Identify which cell holds the provided text, then report its [X, Y] central coordinate. 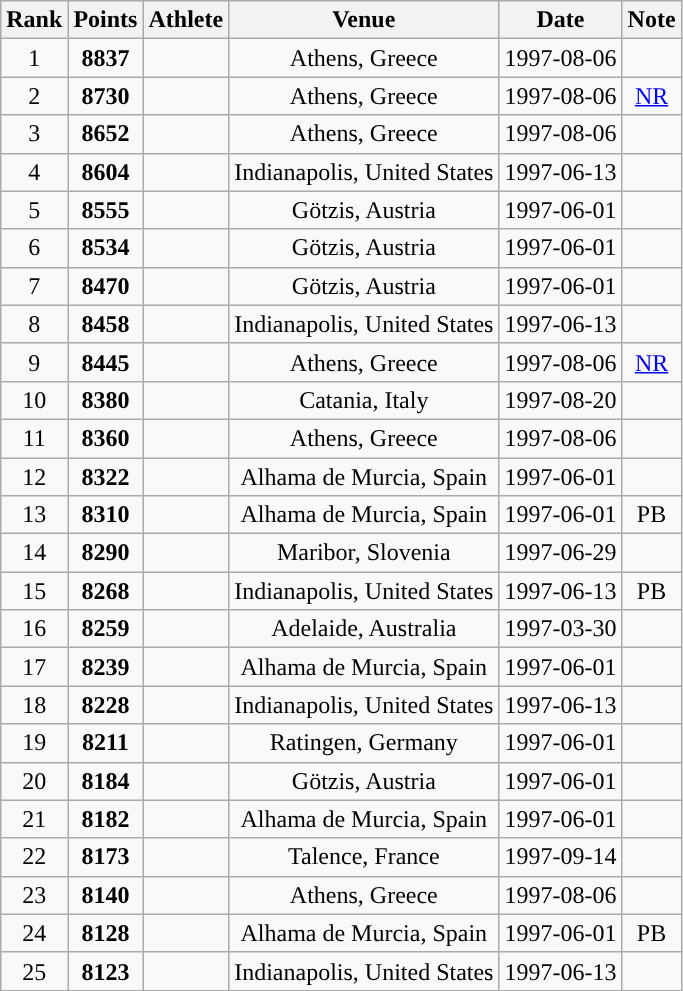
22 [34, 857]
8380 [106, 400]
9 [34, 362]
8 [34, 324]
10 [34, 400]
8123 [106, 971]
1 [34, 58]
Date [560, 20]
8310 [106, 515]
24 [34, 933]
8730 [106, 96]
8140 [106, 895]
Maribor, Slovenia [364, 553]
25 [34, 971]
8173 [106, 857]
Adelaide, Australia [364, 629]
Venue [364, 20]
8182 [106, 819]
8268 [106, 591]
1997-03-30 [560, 629]
20 [34, 781]
8458 [106, 324]
8445 [106, 362]
8534 [106, 248]
Points [106, 20]
21 [34, 819]
8604 [106, 172]
8322 [106, 477]
1997-09-14 [560, 857]
1997-06-29 [560, 553]
Ratingen, Germany [364, 743]
19 [34, 743]
8184 [106, 781]
8652 [106, 134]
1997-08-20 [560, 400]
8259 [106, 629]
6 [34, 248]
18 [34, 705]
11 [34, 438]
3 [34, 134]
Rank [34, 20]
16 [34, 629]
13 [34, 515]
23 [34, 895]
8555 [106, 210]
8239 [106, 667]
Note [652, 20]
8211 [106, 743]
8837 [106, 58]
15 [34, 591]
Talence, France [364, 857]
7 [34, 286]
Catania, Italy [364, 400]
14 [34, 553]
8128 [106, 933]
8228 [106, 705]
8360 [106, 438]
17 [34, 667]
Athlete [186, 20]
12 [34, 477]
8290 [106, 553]
2 [34, 96]
4 [34, 172]
5 [34, 210]
8470 [106, 286]
